Find where the given text appears and provide that cell's center as [X, Y] coordinate. 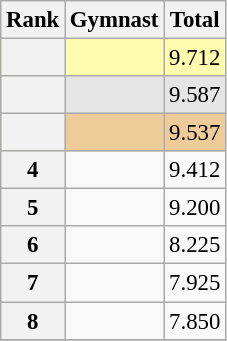
7.850 [195, 321]
5 [33, 208]
9.537 [195, 133]
7 [33, 283]
8.225 [195, 245]
9.587 [195, 95]
4 [33, 170]
Gymnast [114, 20]
7.925 [195, 283]
8 [33, 321]
6 [33, 245]
9.712 [195, 58]
Rank [33, 20]
9.412 [195, 170]
9.200 [195, 208]
Total [195, 20]
